Capture the cell that displays the provided text and extract its (x, y) central coordinate. 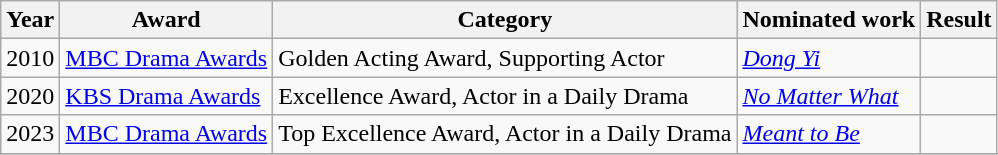
2010 (30, 58)
Year (30, 20)
2020 (30, 96)
Golden Acting Award, Supporting Actor (505, 58)
Top Excellence Award, Actor in a Daily Drama (505, 134)
2023 (30, 134)
Excellence Award, Actor in a Daily Drama (505, 96)
KBS Drama Awards (166, 96)
Category (505, 20)
No Matter What (829, 96)
Meant to Be (829, 134)
Award (166, 20)
Result (959, 20)
Dong Yi (829, 58)
Nominated work (829, 20)
